For the text-containing cell, return its midpoint in [X, Y] coordinate format. 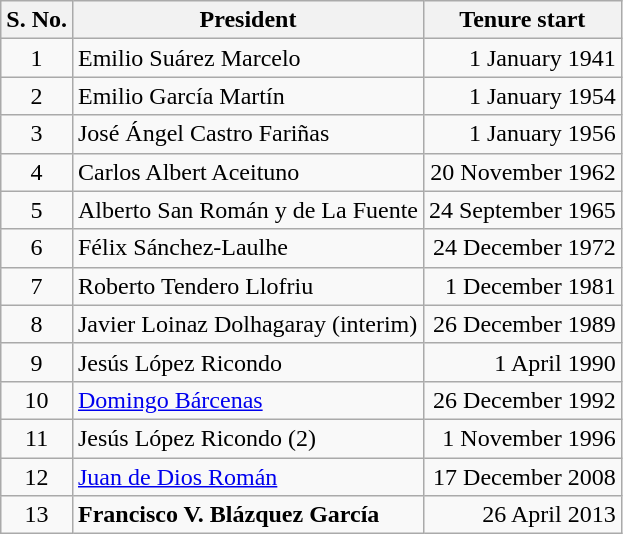
26 December 1992 [522, 400]
1 November 1996 [522, 438]
13 [37, 515]
4 [37, 172]
20 November 1962 [522, 172]
10 [37, 400]
3 [37, 134]
9 [37, 362]
Javier Loinaz Dolhagaray (interim) [248, 324]
1 December 1981 [522, 286]
Alberto San Román y de La Fuente [248, 210]
Emilio Suárez Marcelo [248, 58]
Jesús López Ricondo (2) [248, 438]
6 [37, 248]
Francisco V. Blázquez García [248, 515]
President [248, 20]
12 [37, 477]
Juan de Dios Román [248, 477]
1 April 1990 [522, 362]
Félix Sánchez-Laulhe [248, 248]
26 December 1989 [522, 324]
1 [37, 58]
1 January 1956 [522, 134]
Emilio García Martín [248, 96]
Roberto Tendero Llofriu [248, 286]
S. No. [37, 20]
Domingo Bárcenas [248, 400]
24 September 1965 [522, 210]
1 January 1954 [522, 96]
5 [37, 210]
José Ángel Castro Fariñas [248, 134]
24 December 1972 [522, 248]
Jesús López Ricondo [248, 362]
Tenure start [522, 20]
7 [37, 286]
11 [37, 438]
26 April 2013 [522, 515]
17 December 2008 [522, 477]
Carlos Albert Aceituno [248, 172]
8 [37, 324]
1 January 1941 [522, 58]
2 [37, 96]
